For the text-containing cell, return its midpoint in (X, Y) coordinate format. 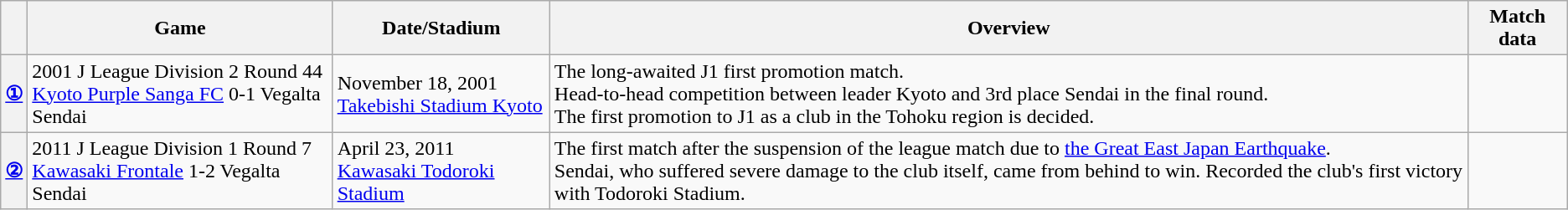
② (14, 171)
Overview (1008, 28)
2011 J League Division 1 Round 7Kawasaki Frontale 1-2 Vegalta Sendai (180, 171)
Match data (1518, 28)
Game (180, 28)
2001 J League Division 2 Round 44Kyoto Purple Sanga FC 0-1 Vegalta Sendai (180, 94)
November 18, 2001Takebishi Stadium Kyoto (441, 94)
① (14, 94)
April 23, 2011Kawasaki Todoroki Stadium (441, 171)
Date/Stadium (441, 28)
